Search for the cell housing the specified text and yield its (X, Y) center coordinate. 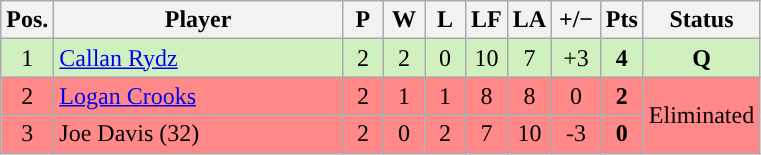
-3 (576, 134)
Callan Rydz (198, 58)
Pts (622, 20)
Logan Crooks (198, 96)
LF (487, 20)
W (404, 20)
Pos. (28, 20)
4 (622, 58)
Player (198, 20)
3 (28, 134)
Status (701, 20)
Q (701, 58)
Joe Davis (32) (198, 134)
LA (529, 20)
L (444, 20)
P (362, 20)
+3 (576, 58)
Eliminated (701, 115)
+/− (576, 20)
